Pinpoint the cell where the given text exists, returning its (X, Y) midpoint coordinate. 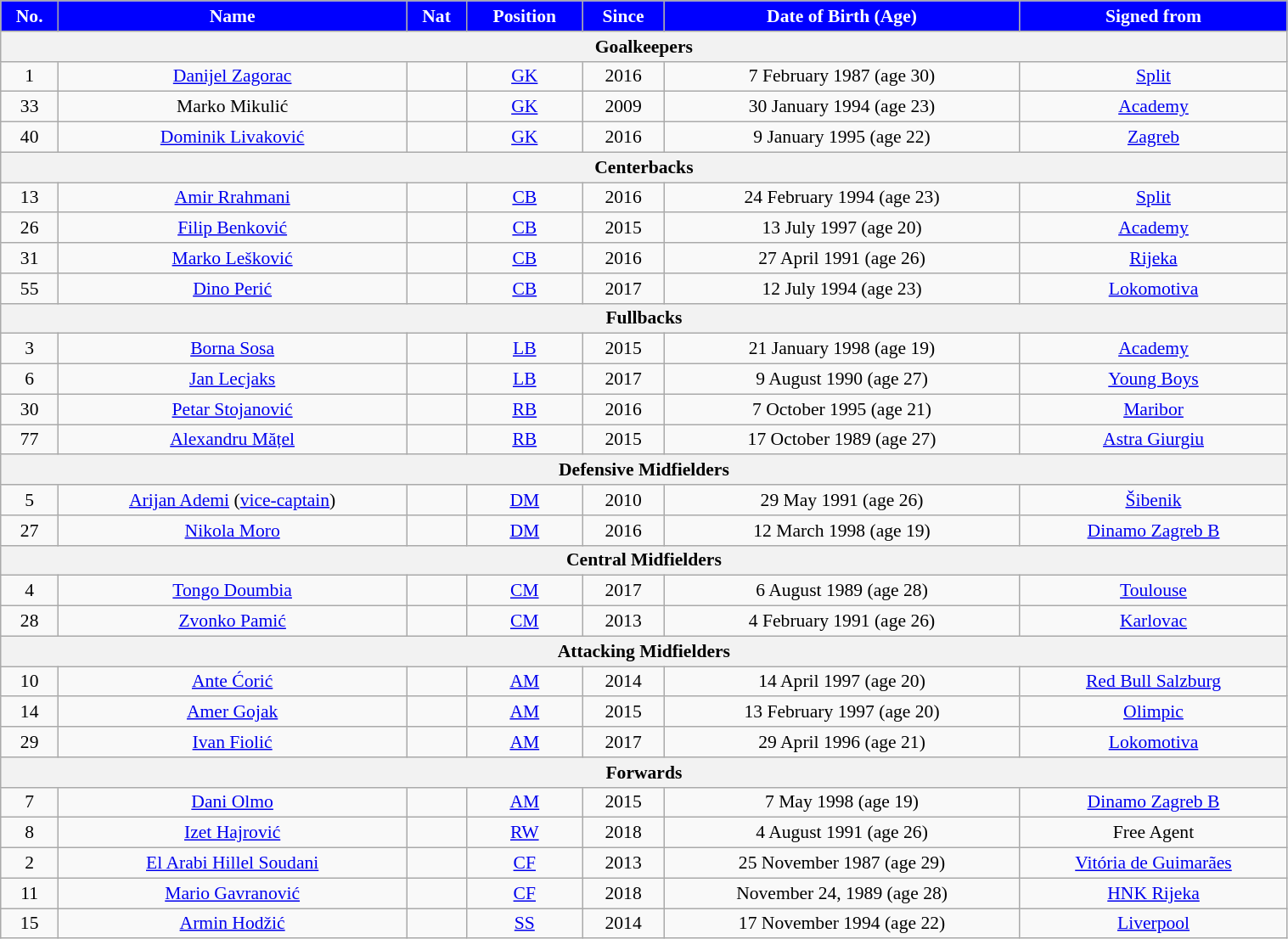
7 (30, 802)
Young Boys (1153, 380)
Date of Birth (Age) (842, 16)
9 January 1995 (age 22) (842, 138)
Mario Gavranović (233, 893)
Marko Mikulić (233, 107)
7 May 1998 (age 19) (842, 802)
14 (30, 712)
7 October 1995 (age 21) (842, 409)
2 (30, 863)
Position (525, 16)
November 24, 1989 (age 28) (842, 893)
29 April 1996 (age 21) (842, 742)
Alexandru Mățel (233, 440)
3 (30, 349)
4 August 1991 (age 26) (842, 833)
12 March 1998 (age 19) (842, 531)
11 (30, 893)
40 (30, 138)
Tongo Doumbia (233, 591)
21 January 1998 (age 19) (842, 349)
10 (30, 682)
Dani Olmo (233, 802)
24 February 1994 (age 23) (842, 198)
Central Midfielders (644, 560)
29 (30, 742)
8 (30, 833)
Izet Hajrović (233, 833)
12 July 1994 (age 23) (842, 289)
Attacking Midfielders (644, 651)
7 February 1987 (age 30) (842, 76)
Liverpool (1153, 924)
El Arabi Hillel Soudani (233, 863)
Nikola Moro (233, 531)
Olimpic (1153, 712)
17 November 1994 (age 22) (842, 924)
Goalkeepers (644, 47)
Danijel Zagorac (233, 76)
Zagreb (1153, 138)
Marko Lešković (233, 258)
Defensive Midfielders (644, 470)
2009 (623, 107)
31 (30, 258)
SS (525, 924)
55 (30, 289)
33 (30, 107)
Ante Ćorić (233, 682)
Karlovac (1153, 621)
28 (30, 621)
Jan Lecjaks (233, 380)
Ivan Fiolić (233, 742)
6 August 1989 (age 28) (842, 591)
Astra Giurgiu (1153, 440)
Dominik Livaković (233, 138)
Armin Hodžić (233, 924)
Fullbacks (644, 318)
27 April 1991 (age 26) (842, 258)
26 (30, 228)
15 (30, 924)
Dino Perić (233, 289)
5 (30, 500)
13 February 1997 (age 20) (842, 712)
Forwards (644, 773)
30 January 1994 (age 23) (842, 107)
Filip Benković (233, 228)
Centerbacks (644, 167)
RW (525, 833)
Borna Sosa (233, 349)
13 (30, 198)
Amer Gojak (233, 712)
2010 (623, 500)
Rijeka (1153, 258)
Toulouse (1153, 591)
29 May 1991 (age 26) (842, 500)
HNK Rijeka (1153, 893)
Amir Rrahmani (233, 198)
Vitória de Guimarães (1153, 863)
27 (30, 531)
Zvonko Pamić (233, 621)
4 (30, 591)
Name (233, 16)
17 October 1989 (age 27) (842, 440)
14 April 1997 (age 20) (842, 682)
6 (30, 380)
Arijan Ademi (vice-captain) (233, 500)
Free Agent (1153, 833)
9 August 1990 (age 27) (842, 380)
Nat (436, 16)
1 (30, 76)
Red Bull Salzburg (1153, 682)
Maribor (1153, 409)
Since (623, 16)
13 July 1997 (age 20) (842, 228)
Šibenik (1153, 500)
4 February 1991 (age 26) (842, 621)
Signed from (1153, 16)
77 (30, 440)
25 November 1987 (age 29) (842, 863)
Petar Stojanović (233, 409)
30 (30, 409)
No. (30, 16)
